Detect which cell encompasses the target text, then output its (X, Y) center coordinate. 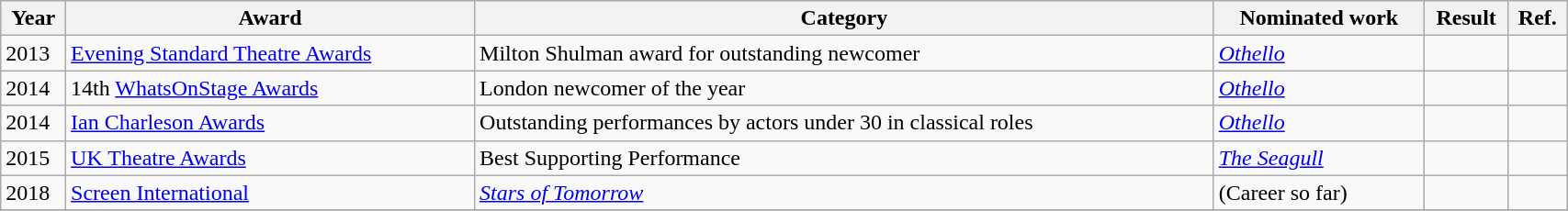
Result (1466, 18)
London newcomer of the year (845, 88)
2015 (33, 158)
Award (270, 18)
Milton Shulman award for outstanding newcomer (845, 53)
Stars of Tomorrow (845, 193)
Nominated work (1319, 18)
The Seagull (1319, 158)
Category (845, 18)
14th WhatsOnStage Awards (270, 88)
UK Theatre Awards (270, 158)
Year (33, 18)
2013 (33, 53)
Evening Standard Theatre Awards (270, 53)
Best Supporting Performance (845, 158)
Ref. (1538, 18)
Outstanding performances by actors under 30 in classical roles (845, 123)
(Career so far) (1319, 193)
Screen International (270, 193)
2018 (33, 193)
Ian Charleson Awards (270, 123)
